Capture the cell that displays the provided text and extract its [X, Y] central coordinate. 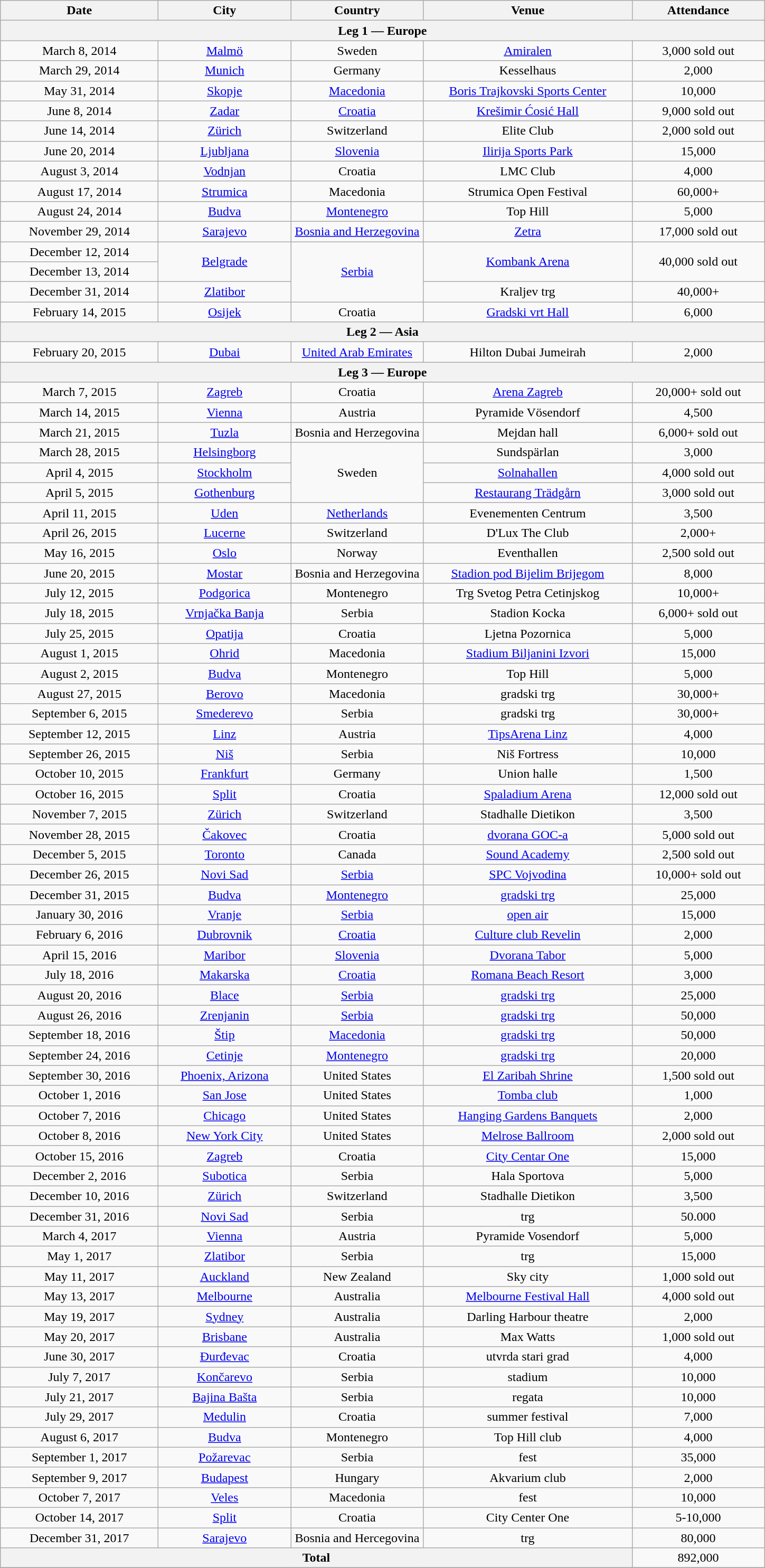
1,000 [698, 1095]
New York City [225, 1136]
Melrose Ballroom [528, 1136]
Hala Sportova [528, 1176]
Sundspärlan [528, 452]
Ljetna Pozornica [528, 634]
4,500 [698, 412]
August 17, 2014 [79, 191]
35,000 [698, 1457]
Opatija [225, 634]
Frankfurt [225, 774]
December 2, 2016 [79, 1176]
July 18, 2015 [79, 613]
October 14, 2017 [79, 1517]
December 26, 2015 [79, 874]
5,000 sold out [698, 834]
September 24, 2016 [79, 1055]
Sound Academy [528, 854]
March 8, 2014 [79, 51]
20,000 [698, 1055]
Munich [225, 71]
Stadium Biljanini Izvori [528, 654]
March 29, 2014 [79, 71]
October 10, 2015 [79, 774]
Vodnjan [225, 171]
6,000 [698, 312]
Dvorana Tabor [528, 955]
7,000 [698, 1417]
Tuzla [225, 432]
October 1, 2016 [79, 1095]
October 7, 2016 [79, 1116]
Niš Fortress [528, 754]
Auckland [225, 1277]
April 4, 2015 [79, 473]
December 31, 2015 [79, 895]
Mostar [225, 573]
September 12, 2015 [79, 734]
D'Lux The Club [528, 533]
May 11, 2017 [79, 1277]
stadium [528, 1377]
Leg 3 — Europe [382, 372]
June 20, 2015 [79, 573]
Phoenix, Arizona [225, 1075]
Melbourne [225, 1297]
9,000 sold out [698, 111]
May 13, 2017 [79, 1297]
Ohrid [225, 654]
Trg Svetog Petra Cetinjskog [528, 593]
Boris Trajkovski Sports Center [528, 91]
June 14, 2014 [79, 131]
November 29, 2014 [79, 231]
Tomba club [528, 1095]
Restaurang Trädgårn [528, 493]
August 3, 2014 [79, 171]
Berovo [225, 694]
Strumica [225, 191]
Čakovec [225, 834]
Oslo [225, 553]
Union halle [528, 774]
June 30, 2017 [79, 1357]
February 6, 2016 [79, 935]
July 12, 2015 [79, 593]
United Arab Emirates [357, 352]
Bosnia and Hercegovina [357, 1538]
Arena Zagreb [528, 392]
5-10,000 [698, 1517]
June 8, 2014 [79, 111]
Krešimir Ćosić Hall [528, 111]
September 1, 2017 [79, 1457]
Max Watts [528, 1337]
Sydney [225, 1317]
July 18, 2016 [79, 975]
Eventhallen [528, 553]
Strumica Open Festival [528, 191]
Norway [357, 553]
February 14, 2015 [79, 312]
City [225, 11]
Budapest [225, 1477]
Dubai [225, 352]
Toronto [225, 854]
Belgrade [225, 262]
Solnahallen [528, 473]
August 26, 2016 [79, 1015]
December 5, 2015 [79, 854]
April 11, 2015 [79, 513]
Evenementen Centrum [528, 513]
utvrda stari grad [528, 1357]
Amiralen [528, 51]
April 15, 2016 [79, 955]
October 15, 2016 [79, 1156]
Date [79, 11]
August 2, 2015 [79, 674]
Total [316, 1558]
March 4, 2017 [79, 1236]
Netherlands [357, 513]
Sky city [528, 1277]
Zadar [225, 111]
December 10, 2016 [79, 1196]
November 7, 2015 [79, 814]
open air [528, 915]
December 31, 2016 [79, 1216]
Attendance [698, 11]
Cetinje [225, 1055]
Končarevo [225, 1377]
TipsArena Linz [528, 734]
Akvarium club [528, 1477]
50.000 [698, 1216]
July 21, 2017 [79, 1397]
40,000 sold out [698, 262]
December 31, 2014 [79, 292]
1,500 sold out [698, 1075]
Stockholm [225, 473]
Maribor [225, 955]
August 1, 2015 [79, 654]
Stadion Kocka [528, 613]
Medulin [225, 1417]
August 20, 2016 [79, 995]
Niš [225, 754]
Hilton Dubai Jumeirah [528, 352]
May 31, 2014 [79, 91]
January 30, 2016 [79, 915]
December 13, 2014 [79, 272]
Gothenburg [225, 493]
April 5, 2015 [79, 493]
Elite Club [528, 131]
Zrenjanin [225, 1015]
San Jose [225, 1095]
Kesselhaus [528, 71]
Makarska [225, 975]
Romana Beach Resort [528, 975]
Gradski vrt Hall [528, 312]
March 28, 2015 [79, 452]
Ljubljana [225, 151]
November 28, 2015 [79, 834]
July 25, 2015 [79, 634]
Osijek [225, 312]
September 26, 2015 [79, 754]
Melbourne Festival Hall [528, 1297]
October 7, 2017 [79, 1497]
Leg 1 — Europe [382, 31]
Linz [225, 734]
Štip [225, 1035]
September 9, 2017 [79, 1477]
Kraljev trg [528, 292]
August 27, 2015 [79, 694]
17,000 sold out [698, 231]
80,000 [698, 1538]
Ilirija Sports Park [528, 151]
City Center One [528, 1517]
40,000+ [698, 292]
Uden [225, 513]
Skopje [225, 91]
892,000 [698, 1558]
June 20, 2014 [79, 151]
Bajina Bašta [225, 1397]
Lucerne [225, 533]
Požarevac [225, 1457]
summer festival [528, 1417]
March 7, 2015 [79, 392]
July 29, 2017 [79, 1417]
September 30, 2016 [79, 1075]
8,000 [698, 573]
Subotica [225, 1176]
February 20, 2015 [79, 352]
10,000+ [698, 593]
Spaladium Arena [528, 794]
Brisbane [225, 1337]
dvorana GOC-a [528, 834]
New Zealand [357, 1277]
10,000+ sold out [698, 874]
Top Hill club [528, 1437]
60,000+ [698, 191]
Vrnjačka Banja [225, 613]
Leg 2 — Asia [382, 332]
City Centar One [528, 1156]
Pyramide Vosendorf [528, 1236]
Country [357, 11]
Canada [357, 854]
Podgorica [225, 593]
April 26, 2015 [79, 533]
Blace [225, 995]
Chicago [225, 1116]
September 18, 2016 [79, 1035]
Culture club Revelin [528, 935]
Malmö [225, 51]
Zetra [528, 231]
El Zaribah Shrine [528, 1075]
LMC Club [528, 171]
December 12, 2014 [79, 252]
July 7, 2017 [79, 1377]
Pyramide Vösendorf [528, 412]
Hanging Gardens Banquets [528, 1116]
20,000+ sold out [698, 392]
March 14, 2015 [79, 412]
October 8, 2016 [79, 1136]
August 6, 2017 [79, 1437]
March 21, 2015 [79, 432]
Dubrovnik [225, 935]
August 24, 2014 [79, 211]
2,000+ [698, 533]
May 20, 2017 [79, 1337]
Helsingborg [225, 452]
Venue [528, 11]
Vranje [225, 915]
May 1, 2017 [79, 1257]
Stadion pod Bijelim Brijegom [528, 573]
Đurđevac [225, 1357]
SPC Vojvodina [528, 874]
December 31, 2017 [79, 1538]
Mejdan hall [528, 432]
May 19, 2017 [79, 1317]
Kombank Arena [528, 262]
Smederevo [225, 714]
September 6, 2015 [79, 714]
1,500 [698, 774]
12,000 sold out [698, 794]
Darling Harbour theatre [528, 1317]
October 16, 2015 [79, 794]
Veles [225, 1497]
regata [528, 1397]
Hungary [357, 1477]
May 16, 2015 [79, 553]
